Scan for the cell matching the given text and deliver its (X, Y) coordinate at center. 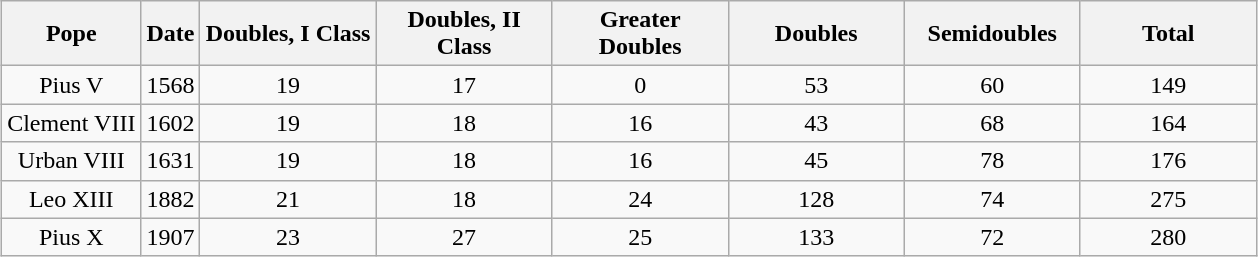
23 (288, 237)
133 (816, 237)
1568 (170, 85)
Doubles, I Class (288, 34)
72 (992, 237)
Doubles (816, 34)
Greater Doubles (640, 34)
68 (992, 123)
275 (1168, 199)
128 (816, 199)
176 (1168, 161)
60 (992, 85)
24 (640, 199)
Urban VIII (72, 161)
Clement VIII (72, 123)
1631 (170, 161)
0 (640, 85)
Date (170, 34)
164 (1168, 123)
280 (1168, 237)
149 (1168, 85)
53 (816, 85)
1602 (170, 123)
Doubles, II Class (464, 34)
Pope (72, 34)
Total (1168, 34)
43 (816, 123)
Semidoubles (992, 34)
17 (464, 85)
Leo XIII (72, 199)
Pius V (72, 85)
25 (640, 237)
1907 (170, 237)
1882 (170, 199)
21 (288, 199)
74 (992, 199)
Pius X (72, 237)
27 (464, 237)
45 (816, 161)
78 (992, 161)
